Search for the cell housing the specified text and yield its [X, Y] center coordinate. 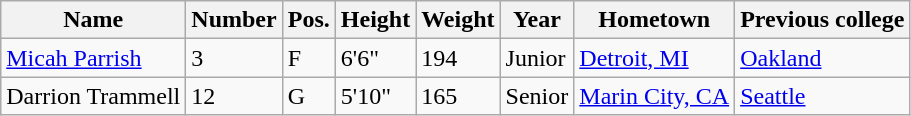
12 [234, 96]
Oakland [822, 58]
Seattle [822, 96]
Previous college [822, 20]
Number [234, 20]
5'10" [375, 96]
165 [458, 96]
Detroit, MI [654, 58]
Marin City, CA [654, 96]
Year [537, 20]
3 [234, 58]
Darrion Trammell [94, 96]
G [308, 96]
Senior [537, 96]
Micah Parrish [94, 58]
Weight [458, 20]
194 [458, 58]
F [308, 58]
Height [375, 20]
Hometown [654, 20]
Name [94, 20]
6'6" [375, 58]
Junior [537, 58]
Pos. [308, 20]
